Extract the [x, y] coordinate from the center of the cell holding the provided text.  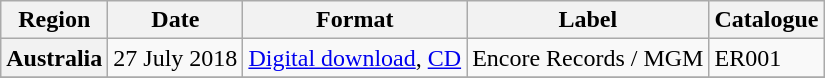
Format [355, 20]
27 July 2018 [176, 58]
Label [588, 20]
Catalogue [766, 20]
Digital download, CD [355, 58]
Region [54, 20]
ER001 [766, 58]
Date [176, 20]
Encore Records / MGM [588, 58]
Australia [54, 58]
